Find where the given text appears and provide that cell's center as (x, y) coordinate. 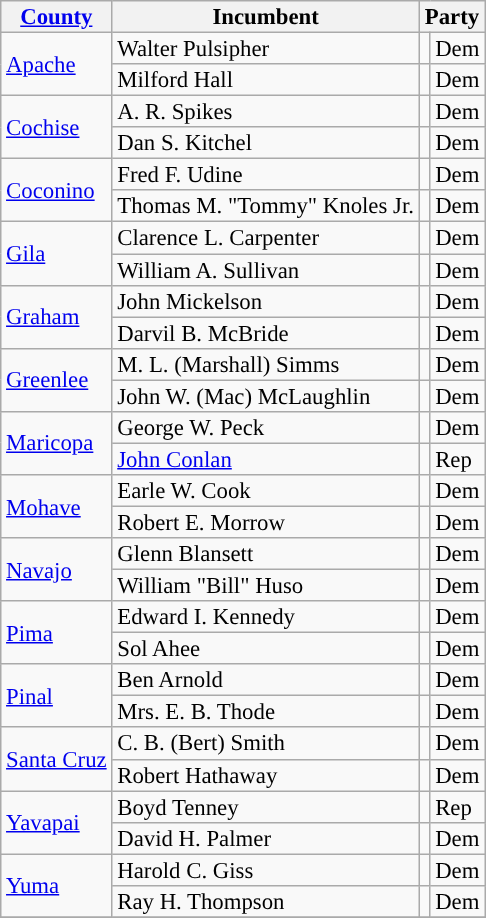
Santa Cruz (56, 760)
John Conlan (266, 459)
Gila (56, 254)
Navajo (56, 570)
M. L. (Marshall) Simms (266, 364)
Thomas M. "Tommy" Knoles Jr. (266, 206)
Walter Pulsipher (266, 49)
George W. Peck (266, 428)
John W. (Mac) McLaughlin (266, 396)
Robert E. Morrow (266, 522)
Ray H. Thompson (266, 902)
David H. Palmer (266, 838)
Glenn Blansett (266, 554)
Maricopa (56, 444)
Harold C. Giss (266, 870)
Boyd Tenney (266, 807)
Cochise (56, 128)
Sol Ahee (266, 649)
Earle W. Cook (266, 491)
Edward I. Kennedy (266, 617)
Party (452, 17)
Graham (56, 316)
Greenlee (56, 380)
Pima (56, 632)
Yavapai (56, 822)
Milford Hall (266, 80)
John Mickelson (266, 301)
Ben Arnold (266, 680)
Robert Hathaway (266, 775)
C. B. (Bert) Smith (266, 744)
Coconino (56, 190)
William "Bill" Huso (266, 586)
Apache (56, 64)
Mohave (56, 506)
Darvil B. McBride (266, 333)
Incumbent (266, 17)
County (56, 17)
Fred F. Udine (266, 175)
William A. Sullivan (266, 270)
Dan S. Kitchel (266, 143)
Pinal (56, 696)
Clarence L. Carpenter (266, 238)
A. R. Spikes (266, 112)
Mrs. E. B. Thode (266, 712)
Yuma (56, 886)
